Detect which cell encompasses the target text, then output its (x, y) center coordinate. 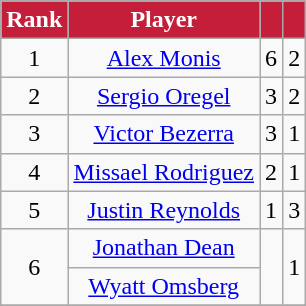
5 (34, 210)
Justin Reynolds (164, 210)
Sergio Oregel (164, 96)
Jonathan Dean (164, 248)
Missael Rodriguez (164, 172)
Player (164, 20)
Rank (34, 20)
Wyatt Omsberg (164, 286)
Alex Monis (164, 58)
4 (34, 172)
Victor Bezerra (164, 134)
